Detect which cell encompasses the target text, then output its (x, y) center coordinate. 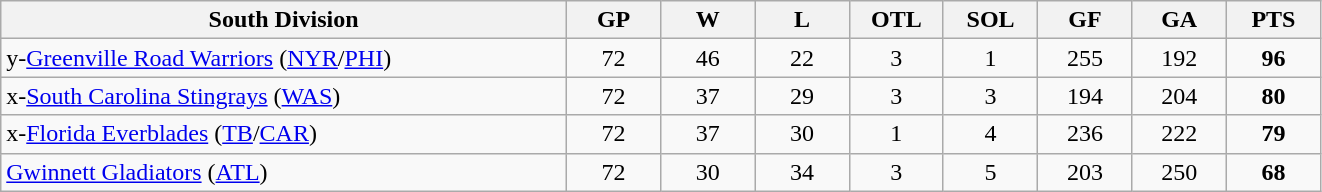
SOL (990, 20)
96 (1273, 58)
79 (1273, 134)
192 (1179, 58)
OTL (896, 20)
194 (1085, 96)
22 (802, 58)
GA (1179, 20)
46 (708, 58)
34 (802, 172)
x-South Carolina Stingrays (WAS) (284, 96)
222 (1179, 134)
5 (990, 172)
80 (1273, 96)
PTS (1273, 20)
204 (1179, 96)
29 (802, 96)
236 (1085, 134)
South Division (284, 20)
250 (1179, 172)
W (708, 20)
x-Florida Everblades (TB/CAR) (284, 134)
203 (1085, 172)
GF (1085, 20)
GP (613, 20)
L (802, 20)
68 (1273, 172)
255 (1085, 58)
y-Greenville Road Warriors (NYR/PHI) (284, 58)
4 (990, 134)
Gwinnett Gladiators (ATL) (284, 172)
